Scan for the cell matching the given text and deliver its (X, Y) coordinate at center. 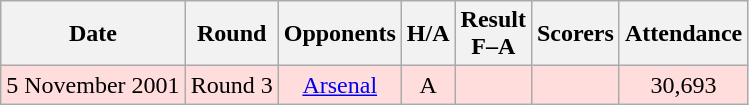
5 November 2001 (93, 85)
Date (93, 34)
ResultF–A (493, 34)
Round (232, 34)
Attendance (683, 34)
Opponents (340, 34)
H/A (428, 34)
A (428, 85)
30,693 (683, 85)
Arsenal (340, 85)
Round 3 (232, 85)
Scorers (575, 34)
